Scan for the cell matching the given text and deliver its (X, Y) coordinate at center. 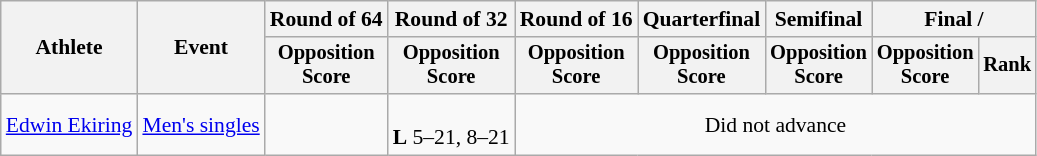
Edwin Ekiring (70, 124)
Athlete (70, 48)
Quarterfinal (702, 19)
Round of 64 (326, 19)
L 5–21, 8–21 (452, 124)
Semifinal (818, 19)
Event (200, 48)
Men's singles (200, 124)
Round of 16 (576, 19)
Final / (954, 19)
Rank (1007, 66)
Did not advance (776, 124)
Round of 32 (452, 19)
